Pinpoint the cell where the given text exists, returning its (X, Y) midpoint coordinate. 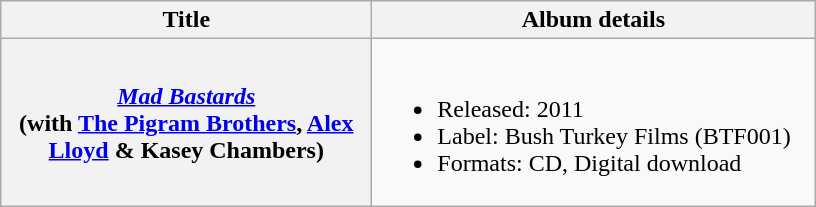
Released: 2011Label: Bush Turkey Films (BTF001)Formats: CD, Digital download (594, 122)
Mad Bastards (with The Pigram Brothers, Alex Lloyd & Kasey Chambers) (186, 122)
Album details (594, 20)
Title (186, 20)
